Detect which cell encompasses the target text, then output its (X, Y) center coordinate. 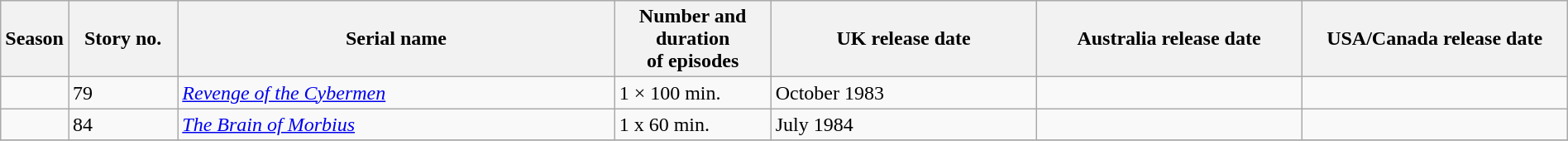
October 1983 (903, 93)
July 1984 (903, 124)
1 x 60 min. (693, 124)
Story no. (122, 39)
79 (122, 93)
Season (35, 39)
1 × 100 min. (693, 93)
The Brain of Morbius (396, 124)
USA/Canada release date (1434, 39)
UK release date (903, 39)
Revenge of the Cybermen (396, 93)
84 (122, 124)
Serial name (396, 39)
Number and durationof episodes (693, 39)
Australia release date (1169, 39)
